Find where the given text appears and provide that cell's center as (X, Y) coordinate. 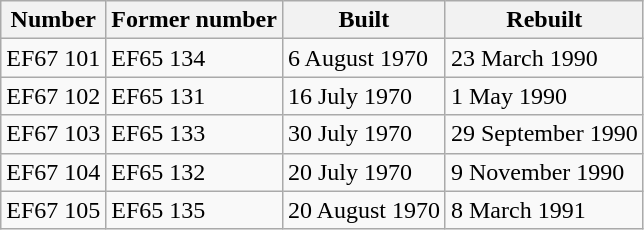
Number (54, 20)
EF65 133 (194, 134)
8 March 1991 (544, 210)
1 May 1990 (544, 96)
16 July 1970 (364, 96)
EF67 101 (54, 58)
EF65 135 (194, 210)
30 July 1970 (364, 134)
9 November 1990 (544, 172)
EF67 104 (54, 172)
EF65 134 (194, 58)
6 August 1970 (364, 58)
EF67 105 (54, 210)
EF65 131 (194, 96)
29 September 1990 (544, 134)
EF65 132 (194, 172)
20 August 1970 (364, 210)
Former number (194, 20)
Built (364, 20)
Rebuilt (544, 20)
EF67 102 (54, 96)
EF67 103 (54, 134)
20 July 1970 (364, 172)
23 March 1990 (544, 58)
